Return (X, Y) of the center of cell containing provided text 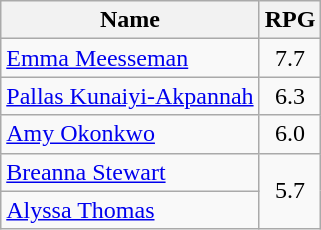
5.7 (290, 191)
Emma Meesseman (130, 58)
Amy Okonkwo (130, 134)
RPG (290, 20)
Breanna Stewart (130, 172)
6.0 (290, 134)
Name (130, 20)
7.7 (290, 58)
Pallas Kunaiyi-Akpannah (130, 96)
Alyssa Thomas (130, 210)
6.3 (290, 96)
